Find where the given text appears and provide that cell's center as [X, Y] coordinate. 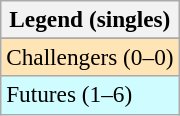
Futures (1–6) [90, 95]
Legend (singles) [90, 19]
Challengers (0–0) [90, 57]
